Detect which cell encompasses the target text, then output its [x, y] center coordinate. 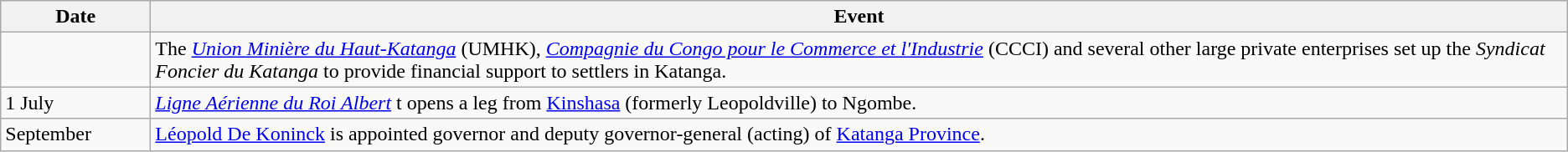
Léopold De Koninck is appointed governor and deputy governor-general (acting) of Katanga Province. [859, 134]
Event [859, 17]
Ligne Aérienne du Roi Albert t opens a leg from Kinshasa (formerly Leopoldville) to Ngombe. [859, 103]
Date [75, 17]
September [75, 134]
1 July [75, 103]
